Scan for the cell matching the given text and deliver its (x, y) coordinate at center. 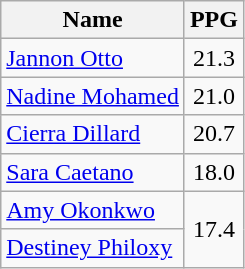
Destiney Philoxy (93, 248)
Amy Okonkwo (93, 210)
21.0 (214, 96)
Sara Caetano (93, 172)
Jannon Otto (93, 58)
PPG (214, 20)
20.7 (214, 134)
21.3 (214, 58)
18.0 (214, 172)
Cierra Dillard (93, 134)
17.4 (214, 229)
Nadine Mohamed (93, 96)
Name (93, 20)
